Output the [X, Y] coordinate of the center of the cell containing the given text.  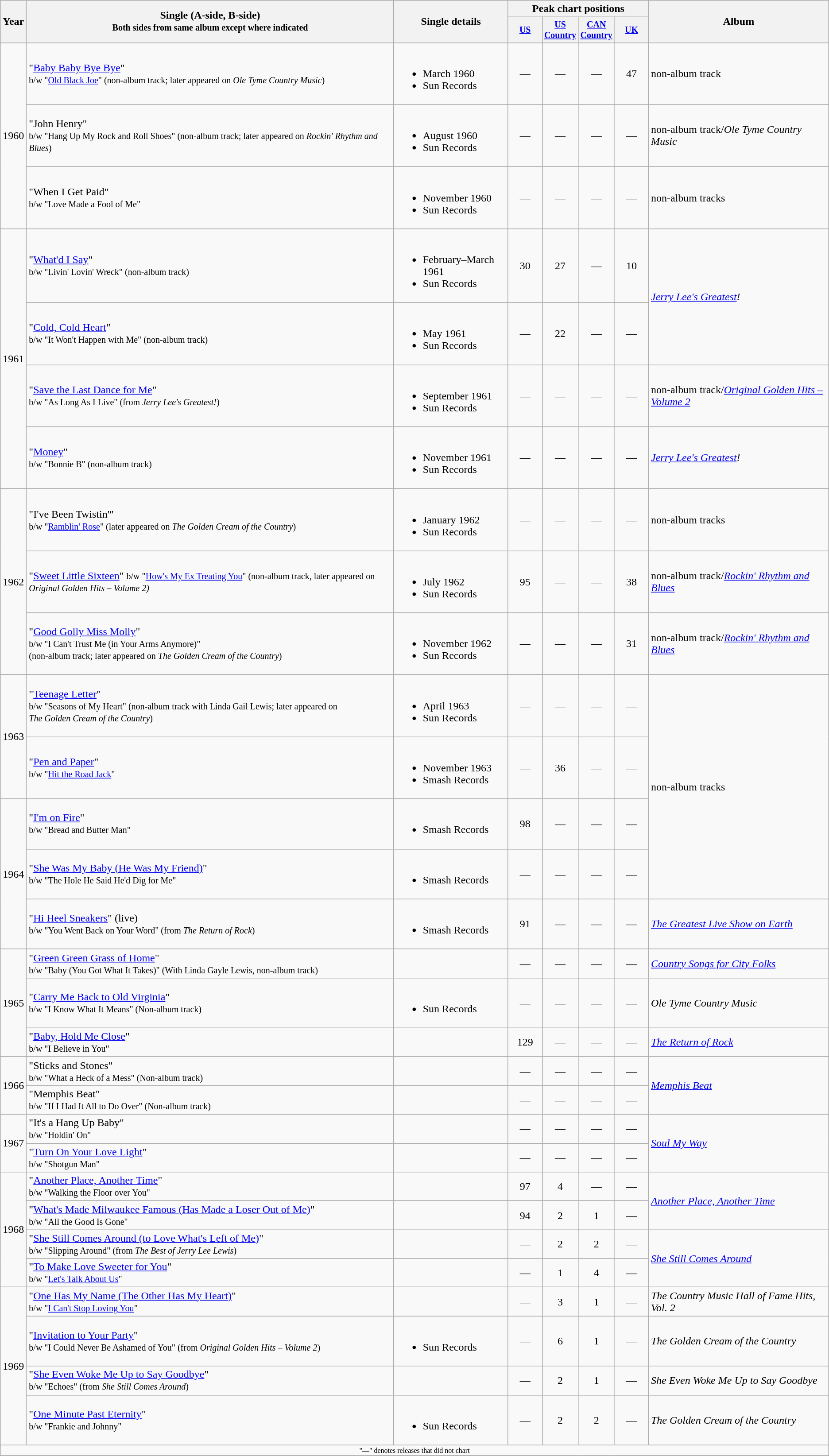
36 [560, 768]
"Baby Baby Bye Bye"b/w "Old Black Joe" (non-album track; later appeared on Ole Tyme Country Music) [210, 74]
1969 [13, 1366]
1967 [13, 1143]
"—" denotes releases that did not chart [414, 1450]
Album [739, 22]
Single details [451, 22]
"One Has My Name (The Other Has My Heart)"b/w "I Can't Stop Loving You" [210, 1302]
She Still Comes Around [739, 1259]
"John Henry"b/w "Hang Up My Rock and Roll Shoes" (non-album track; later appeared on Rockin' Rhythm and Blues) [210, 136]
98 [525, 824]
129 [525, 1042]
Year [13, 22]
non-album track [739, 74]
Another Place, Another Time [739, 1201]
"One Minute Past Eternity"b/w "Frankie and Johnny" [210, 1420]
She Even Woke Me Up to Say Goodbye [739, 1381]
November 1961Sun Records [451, 458]
Memphis Beat [739, 1085]
"She Even Woke Me Up to Say Goodbye"b/w "Echoes" (from She Still Comes Around) [210, 1381]
February–March 1961Sun Records [451, 266]
UK [631, 30]
"It's a Hang Up Baby"b/w "Holdin' On" [210, 1129]
1962 [13, 582]
1963 [13, 737]
US Country [560, 30]
May 1961Sun Records [451, 334]
10 [631, 266]
March 1960Sun Records [451, 74]
"Baby, Hold Me Close"b/w "I Believe in You" [210, 1042]
97 [525, 1187]
"Pen and Paper"b/w "Hit the Road Jack" [210, 768]
94 [525, 1215]
non-album track/Ole Tyme Country Music [739, 136]
"Invitation to Your Party"b/w "I Could Never Be Ashamed of You" (from Original Golden Hits – Volume 2) [210, 1341]
"Sticks and Stones"b/w "What a Heck of a Mess" (Non-album track) [210, 1071]
The Country Music Hall of Fame Hits, Vol. 2 [739, 1302]
April 1963Sun Records [451, 706]
US [525, 30]
CAN Country [597, 30]
3 [560, 1302]
September 1961Sun Records [451, 396]
"Carry Me Back to Old Virginia"b/w "I Know What It Means" (Non-album track) [210, 1003]
1960 [13, 136]
1965 [13, 1003]
"When I Get Paid"b/w "Love Made a Fool of Me" [210, 197]
95 [525, 582]
"Teenage Letter"b/w "Seasons of My Heart" (non-album track with Linda Gail Lewis; later appeared onThe Golden Cream of the Country) [210, 706]
Single (A-side, B-side)Both sides from same album except where indicated [210, 22]
November 1960Sun Records [451, 197]
"What'd I Say"b/w "Livin' Lovin' Wreck" (non-album track) [210, 266]
"She Was My Baby (He Was My Friend)"b/w "The Hole He Said He'd Dig for Me" [210, 874]
"To Make Love Sweeter for You"b/w "Let's Talk About Us" [210, 1273]
38 [631, 582]
The Return of Rock [739, 1042]
30 [525, 266]
"What's Made Milwaukee Famous (Has Made a Loser Out of Me)"b/w "All the Good Is Gone" [210, 1215]
The Greatest Live Show on Earth [739, 924]
"Money"b/w "Bonnie B" (non-album track) [210, 458]
1966 [13, 1085]
22 [560, 334]
"Turn On Your Love Light"b/w "Shotgun Man" [210, 1158]
"Memphis Beat"b/w "If I Had It All to Do Over" (Non-album track) [210, 1100]
"Another Place, Another Time"b/w "Walking the Floor over You" [210, 1187]
31 [631, 644]
July 1962Sun Records [451, 582]
January 1962Sun Records [451, 520]
Country Songs for City Folks [739, 964]
"Cold, Cold Heart"b/w "It Won't Happen with Me" (non-album track) [210, 334]
November 1962Sun Records [451, 644]
"I'm on Fire"b/w "Bread and Butter Man" [210, 824]
non-album track/Original Golden Hits – Volume 2 [739, 396]
"Save the Last Dance for Me"b/w "As Long As I Live" (from Jerry Lee's Greatest!) [210, 396]
"Sweet Little Sixteen" b/w "How's My Ex Treating You" (non-album track, later appeared on Original Golden Hits – Volume 2) [210, 582]
1964 [13, 874]
Soul My Way [739, 1143]
August 1960Sun Records [451, 136]
"Hi Heel Sneakers" (live)b/w "You Went Back on Your Word" (from The Return of Rock) [210, 924]
91 [525, 924]
1968 [13, 1230]
6 [560, 1341]
27 [560, 266]
1961 [13, 359]
47 [631, 74]
"I've Been Twistin'"b/w "Ramblin' Rose" (later appeared on The Golden Cream of the Country) [210, 520]
Peak chart positions [578, 9]
November 1963Smash Records [451, 768]
"Green Green Grass of Home"b/w "Baby (You Got What It Takes)" (With Linda Gayle Lewis, non-album track) [210, 964]
Ole Tyme Country Music [739, 1003]
"She Still Comes Around (to Love What's Left of Me)"b/w "Slipping Around" (from The Best of Jerry Lee Lewis) [210, 1244]
"Good Golly Miss Molly"b/w "I Can't Trust Me (in Your Arms Anymore)"(non-album track; later appeared on The Golden Cream of the Country) [210, 644]
